Provide the (x, y) coordinate of the cell's center where the given text is located.  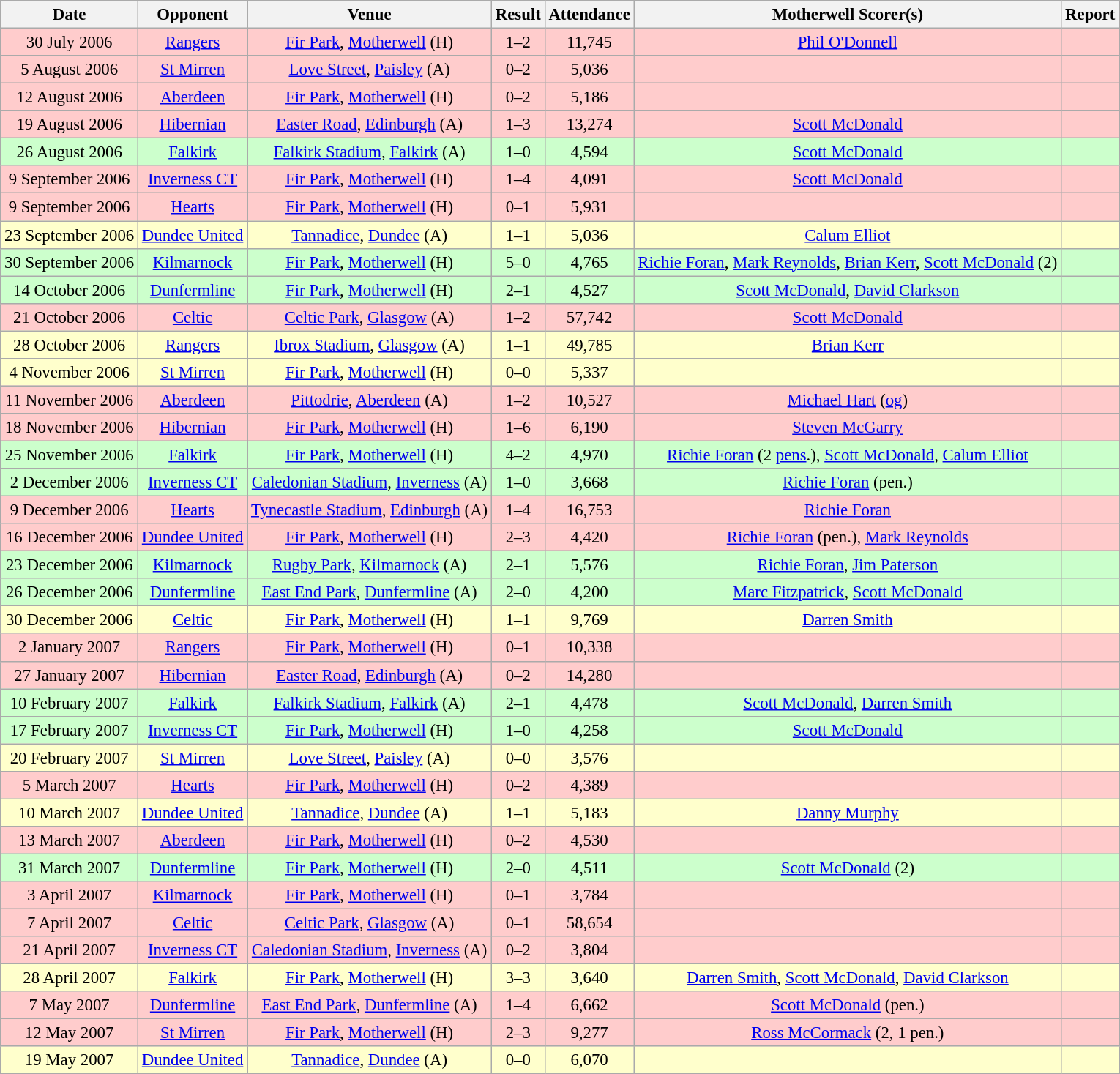
10,527 (589, 400)
4,530 (589, 840)
Phil O'Donnell (848, 42)
23 September 2006 (70, 235)
Calum Elliot (848, 235)
Tynecastle Stadium, Edinburgh (A) (370, 510)
Opponent (193, 15)
28 April 2007 (70, 978)
5 August 2006 (70, 70)
13,274 (589, 124)
13 March 2007 (70, 840)
4,970 (589, 455)
4 November 2006 (70, 373)
Scott McDonald (pen.) (848, 1005)
Marc Fitzpatrick, Scott McDonald (848, 592)
9 December 2006 (70, 510)
16 December 2006 (70, 537)
Darren Smith (848, 620)
Result (518, 15)
Richie Foran (pen.) (848, 482)
58,654 (589, 923)
3 April 2007 (70, 895)
25 November 2006 (70, 455)
Richie Foran, Mark Reynolds, Brian Kerr, Scott McDonald (2) (848, 262)
30 September 2006 (70, 262)
Richie Foran (2 pens.), Scott McDonald, Calum Elliot (848, 455)
3,668 (589, 482)
4,765 (589, 262)
21 October 2006 (70, 317)
5,576 (589, 565)
28 October 2006 (70, 345)
1–3 (518, 124)
4,258 (589, 730)
20 February 2007 (70, 758)
11,745 (589, 42)
Richie Foran (848, 510)
30 July 2006 (70, 42)
Richie Foran (pen.), Mark Reynolds (848, 537)
Richie Foran, Jim Paterson (848, 565)
5,183 (589, 813)
30 December 2006 (70, 620)
4,478 (589, 703)
10 March 2007 (70, 813)
4,091 (589, 179)
Darren Smith, Scott McDonald, David Clarkson (848, 978)
4–2 (518, 455)
14,280 (589, 675)
3,784 (589, 895)
49,785 (589, 345)
Motherwell Scorer(s) (848, 15)
4,420 (589, 537)
27 January 2007 (70, 675)
Attendance (589, 15)
Scott McDonald, David Clarkson (848, 290)
10 February 2007 (70, 703)
Venue (370, 15)
5–0 (518, 262)
23 December 2006 (70, 565)
6,190 (589, 428)
4,200 (589, 592)
2 December 2006 (70, 482)
Pittodrie, Aberdeen (A) (370, 400)
Rugby Park, Kilmarnock (A) (370, 565)
4,511 (589, 868)
3–3 (518, 978)
7 April 2007 (70, 923)
Danny Murphy (848, 813)
18 November 2006 (70, 428)
12 May 2007 (70, 1033)
3,576 (589, 758)
2 January 2007 (70, 648)
9,277 (589, 1033)
1–6 (518, 428)
Ross McCormack (2, 1 pen.) (848, 1033)
26 December 2006 (70, 592)
26 August 2006 (70, 152)
Date (70, 15)
9,769 (589, 620)
5,186 (589, 97)
12 August 2006 (70, 97)
4,527 (589, 290)
31 March 2007 (70, 868)
7 May 2007 (70, 1005)
Michael Hart (og) (848, 400)
21 April 2007 (70, 950)
11 November 2006 (70, 400)
5,931 (589, 207)
4,389 (589, 786)
57,742 (589, 317)
Steven McGarry (848, 428)
5 March 2007 (70, 786)
14 October 2006 (70, 290)
Scott McDonald, Darren Smith (848, 703)
Report (1091, 15)
4,594 (589, 152)
Brian Kerr (848, 345)
16,753 (589, 510)
Ibrox Stadium, Glasgow (A) (370, 345)
17 February 2007 (70, 730)
6,662 (589, 1005)
3,640 (589, 978)
5,337 (589, 373)
19 August 2006 (70, 124)
3,804 (589, 950)
10,338 (589, 648)
Scott McDonald (2) (848, 868)
